Return the [x, y] coordinate for the center point of the cell that contains the specified text.  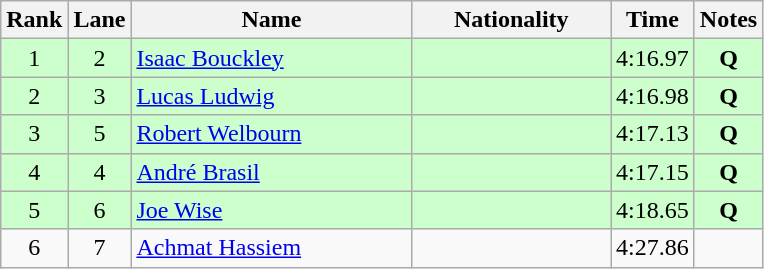
4:16.98 [653, 96]
4:27.86 [653, 248]
Rank [34, 20]
4:17.13 [653, 134]
4:16.97 [653, 58]
Isaac Bouckley [272, 58]
1 [34, 58]
Achmat Hassiem [272, 248]
Lucas Ludwig [272, 96]
4:18.65 [653, 210]
Robert Welbourn [272, 134]
7 [100, 248]
André Brasil [272, 172]
Joe Wise [272, 210]
Nationality [512, 20]
Time [653, 20]
Lane [100, 20]
Name [272, 20]
4:17.15 [653, 172]
Notes [728, 20]
